Scan for the cell matching the given text and deliver its (X, Y) coordinate at center. 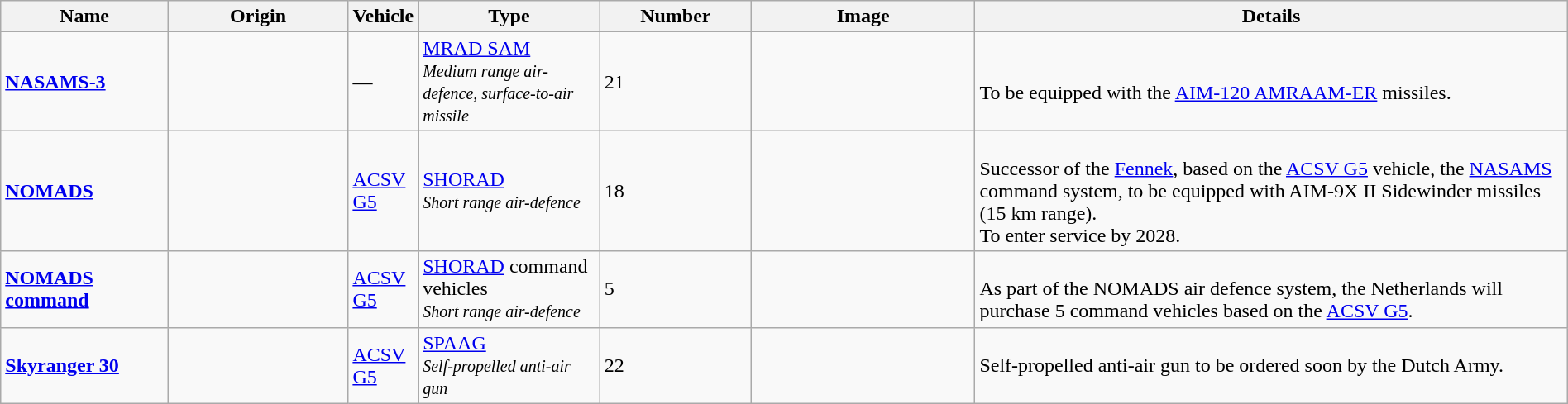
22 (675, 365)
To be equipped with the AIM-120 AMRAAM-ER missiles. (1271, 81)
MRAD SAMMedium range air-defence, surface-to-air missile (509, 81)
Self-propelled anti-air gun to be ordered soon by the Dutch Army. (1271, 365)
Origin (258, 17)
18 (675, 191)
21 (675, 81)
Number (675, 17)
Details (1271, 17)
NOMADS (84, 191)
NOMADS command (84, 289)
Skyranger 30 (84, 365)
Vehicle (384, 17)
Image (863, 17)
— (384, 81)
SHORADShort range air-defence (509, 191)
As part of the NOMADS air defence system, the Netherlands will purchase 5 command vehicles based on the ACSV G5. (1271, 289)
NASAMS-3 (84, 81)
SPAAGSelf-propelled anti-air gun (509, 365)
5 (675, 289)
SHORAD command vehiclesShort range air-defence (509, 289)
Type (509, 17)
Name (84, 17)
